Scan for the cell matching the given text and deliver its (x, y) coordinate at center. 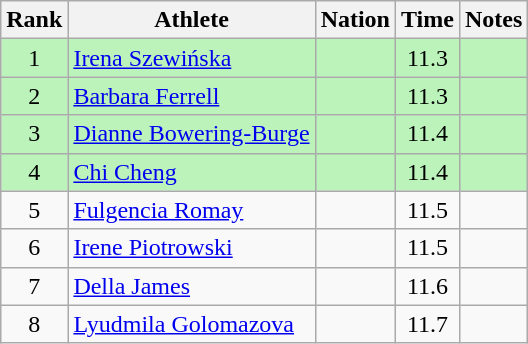
6 (34, 248)
2 (34, 96)
Lyudmila Golomazova (192, 324)
5 (34, 210)
Della James (192, 286)
Chi Cheng (192, 172)
8 (34, 324)
7 (34, 286)
Barbara Ferrell (192, 96)
Irena Szewińska (192, 58)
Nation (355, 20)
Time (428, 20)
Notes (493, 20)
1 (34, 58)
Fulgencia Romay (192, 210)
Athlete (192, 20)
Dianne Bowering-Burge (192, 134)
3 (34, 134)
Irene Piotrowski (192, 248)
11.7 (428, 324)
4 (34, 172)
11.6 (428, 286)
Rank (34, 20)
